For the text-containing cell, return its midpoint in (x, y) coordinate format. 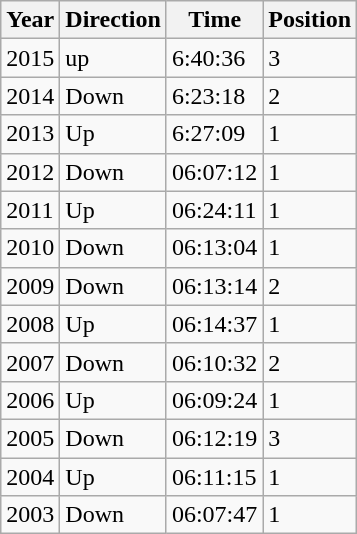
2012 (30, 172)
06:24:11 (214, 210)
6:27:09 (214, 134)
2010 (30, 248)
06:07:47 (214, 515)
06:13:14 (214, 286)
2007 (30, 362)
2008 (30, 324)
2013 (30, 134)
2015 (30, 58)
06:11:15 (214, 477)
2003 (30, 515)
Year (30, 20)
6:40:36 (214, 58)
06:12:19 (214, 438)
up (114, 58)
2011 (30, 210)
06:14:37 (214, 324)
2006 (30, 400)
06:13:04 (214, 248)
06:09:24 (214, 400)
6:23:18 (214, 96)
Direction (114, 20)
06:07:12 (214, 172)
Time (214, 20)
2014 (30, 96)
2009 (30, 286)
Position (310, 20)
06:10:32 (214, 362)
2004 (30, 477)
2005 (30, 438)
